Search for the cell housing the specified text and yield its [X, Y] center coordinate. 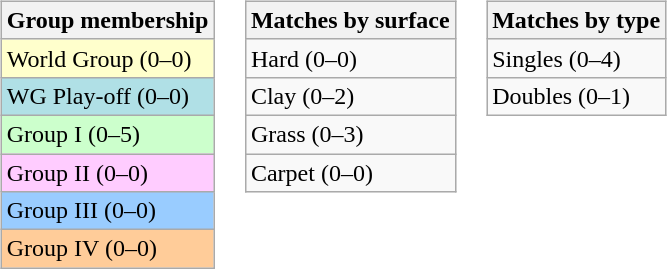
Doubles (0–1) [576, 96]
Clay (0–2) [350, 96]
Group I (0–5) [108, 134]
Matches by surface [350, 20]
Group membership [108, 20]
Singles (0–4) [576, 58]
WG Play-off (0–0) [108, 96]
Carpet (0–0) [350, 173]
Hard (0–0) [350, 58]
Group II (0–0) [108, 173]
World Group (0–0) [108, 58]
Group IV (0–0) [108, 249]
Group III (0–0) [108, 211]
Grass (0–3) [350, 134]
Matches by type [576, 20]
